Search for the cell housing the specified text and yield its [X, Y] center coordinate. 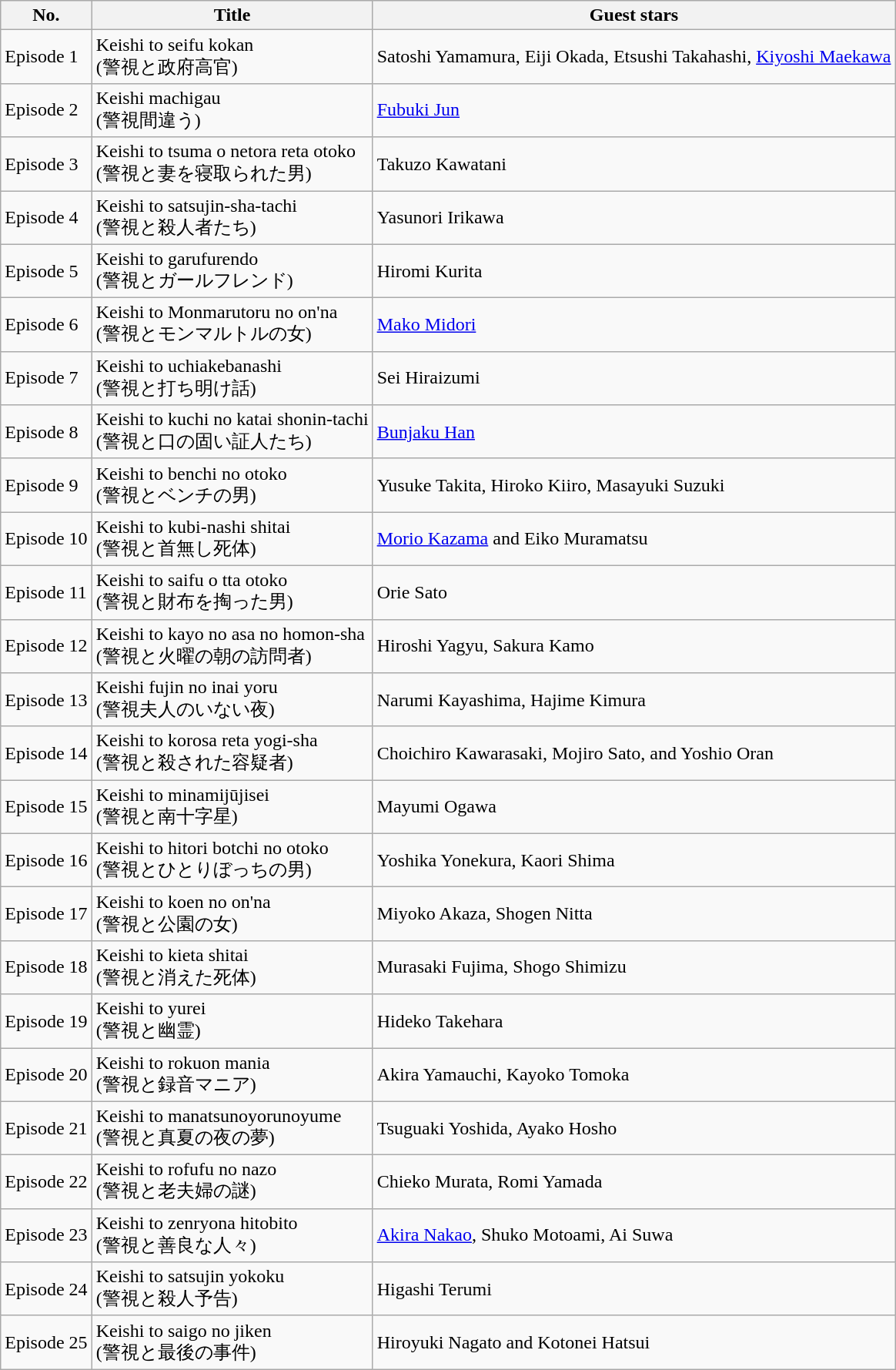
Keishi to koen no on'na(警視と公園の女) [232, 914]
Keishi to hitori botchi no otoko(警視とひとりぼっちの男) [232, 860]
Keishi machigau(警視間違う) [232, 110]
Title [232, 15]
Episode 1 [46, 57]
Tsuguaki Yoshida, Ayako Hosho [634, 1128]
Fubuki Jun [634, 110]
Keishi to uchiakebanashi(警視と打ち明け話) [232, 378]
Keishi to minamijūjisei(警視と南十字星) [232, 807]
Yoshika Yonekura, Kaori Shima [634, 860]
Guest stars [634, 15]
Akira Nakao, Shuko Motoami, Ai Suwa [634, 1235]
Episode 6 [46, 325]
Keishi to kayo no asa no homon-sha(警視と火曜の朝の訪問者) [232, 646]
Keishi to manatsunoyorunoyume(警視と真夏の夜の夢) [232, 1128]
Hiroyuki Nagato and Kotonei Hatsui [634, 1342]
Episode 22 [46, 1182]
Keishi to zenryona hitobito(警視と善良な人々) [232, 1235]
Episode 24 [46, 1289]
Morio Kazama and Eiko Muramatsu [634, 539]
Akira Yamauchi, Kayoko Tomoka [634, 1074]
Takuzo Kawatani [634, 164]
Keishi fujin no inai yoru(警視夫人のいない夜) [232, 700]
Yusuke Takita, Hiroko Kiiro, Masayuki Suzuki [634, 485]
Episode 16 [46, 860]
Episode 21 [46, 1128]
Episode 4 [46, 218]
Mako Midori [634, 325]
Keishi to korosa reta yogi-sha(警視と殺された容疑者) [232, 753]
Episode 12 [46, 646]
Satoshi Yamamura, Eiji Okada, Etsushi Takahashi, Kiyoshi Maekawa [634, 57]
Keishi to kieta shitai(警視と消えた死体) [232, 967]
Keishi to tsuma o netora reta otoko(警視と妻を寝取られた男) [232, 164]
Episode 18 [46, 967]
Episode 20 [46, 1074]
Keishi to Monmarutoru no on'na(警視とモンマルトルの女) [232, 325]
Episode 7 [46, 378]
Episode 17 [46, 914]
Keishi to rokuon mania(警視と録音マニア) [232, 1074]
Hiroshi Yagyu, Sakura Kamo [634, 646]
Episode 10 [46, 539]
Narumi Kayashima, Hajime Kimura [634, 700]
Keishi to kubi-nashi shitai(警視と首無し死体) [232, 539]
Keishi to satsujin-sha-tachi(警視と殺人者たち) [232, 218]
Keishi to satsujin yokoku(警視と殺人予告) [232, 1289]
Chieko Murata, Romi Yamada [634, 1182]
Episode 11 [46, 592]
Keishi to seifu kokan(警視と政府高官) [232, 57]
Sei Hiraizumi [634, 378]
Keishi to benchi no otoko(警視とベンチの男) [232, 485]
Episode 8 [46, 432]
Episode 14 [46, 753]
Keishi to kuchi no katai shonin-tachi(警視と口の固い証人たち) [232, 432]
Episode 15 [46, 807]
Bunjaku Han [634, 432]
Miyoko Akaza, Shogen Nitta [634, 914]
Episode 9 [46, 485]
Higashi Terumi [634, 1289]
Episode 3 [46, 164]
Episode 25 [46, 1342]
Keishi to rofufu no nazo(警視と老夫婦の謎) [232, 1182]
Episode 13 [46, 700]
Choichiro Kawarasaki, Mojiro Sato, and Yoshio Oran [634, 753]
Keishi to yurei(警視と幽霊) [232, 1021]
Yasunori Irikawa [634, 218]
Mayumi Ogawa [634, 807]
Episode 2 [46, 110]
Murasaki Fujima, Shogo Shimizu [634, 967]
Episode 5 [46, 271]
Keishi to garufurendo(警視とガールフレンド) [232, 271]
Episode 23 [46, 1235]
Orie Sato [634, 592]
Hiromi Kurita [634, 271]
No. [46, 15]
Keishi to saigo no jiken(警視と最後の事件) [232, 1342]
Episode 19 [46, 1021]
Keishi to saifu o tta otoko(警視と財布を掏った男) [232, 592]
Hideko Takehara [634, 1021]
